Search for the cell housing the specified text and yield its (x, y) center coordinate. 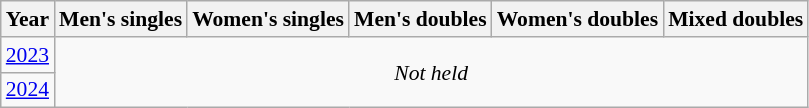
Not held (431, 72)
Women's singles (268, 19)
Men's doubles (420, 19)
2024 (28, 90)
Mixed doubles (736, 19)
Year (28, 19)
Men's singles (120, 19)
2023 (28, 55)
Women's doubles (578, 19)
